Find where the given text appears and provide that cell's center as [x, y] coordinate. 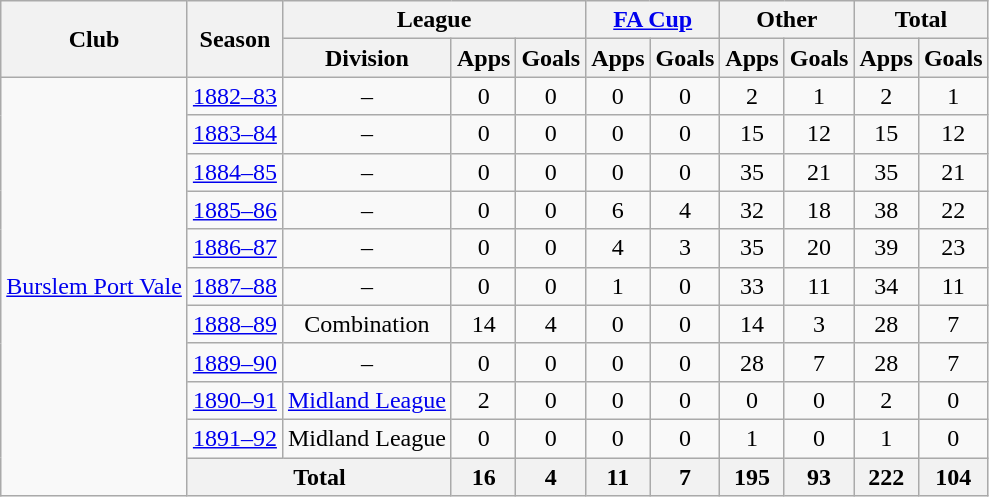
1882–83 [234, 96]
1889–90 [234, 362]
32 [752, 210]
18 [819, 210]
Club [94, 39]
1887–88 [234, 286]
33 [752, 286]
23 [953, 248]
1883–84 [234, 134]
1891–92 [234, 438]
Other [787, 20]
39 [886, 248]
222 [886, 477]
93 [819, 477]
22 [953, 210]
16 [483, 477]
FA Cup [653, 20]
34 [886, 286]
Season [234, 39]
1888–89 [234, 324]
1885–86 [234, 210]
Burslem Port Vale [94, 286]
Division [366, 58]
20 [819, 248]
104 [953, 477]
1890–91 [234, 400]
Combination [366, 324]
League [434, 20]
195 [752, 477]
1886–87 [234, 248]
1884–85 [234, 172]
38 [886, 210]
6 [618, 210]
